Pinpoint the cell where the given text exists, returning its [X, Y] midpoint coordinate. 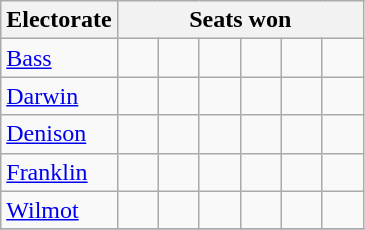
Seats won [240, 20]
Denison [59, 134]
Wilmot [59, 210]
Electorate [59, 20]
Darwin [59, 96]
Franklin [59, 172]
Bass [59, 58]
